Find where the given text appears and provide that cell's center as (X, Y) coordinate. 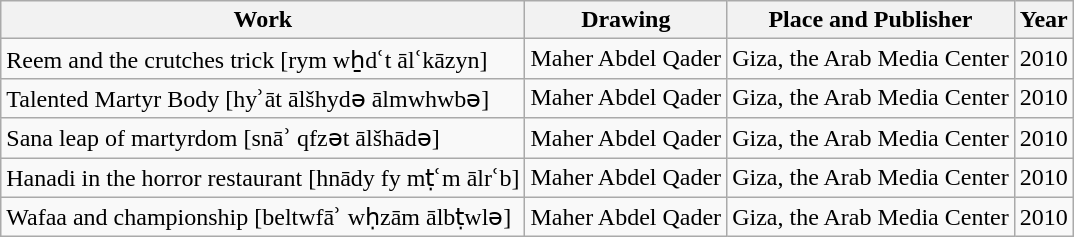
Talented Martyr Body [hyʾāt ālšhydə ālmwhwbə] (263, 98)
Sana leap of martyrdom [snāʾ qfzət ālšhādə] (263, 138)
Drawing (626, 20)
Place and Publisher (871, 20)
Work (263, 20)
Wafaa and championship [beltwfāʾ wḥzām ālbṭwlə] (263, 217)
Hanadi in the horror restaurant [hnādy fy mṭʿm ālrʿb] (263, 178)
Year (1044, 20)
Reem and the crutches trick [rym wẖdʿt ālʿkāzyn] (263, 59)
